Scan for the cell matching the given text and deliver its (x, y) coordinate at center. 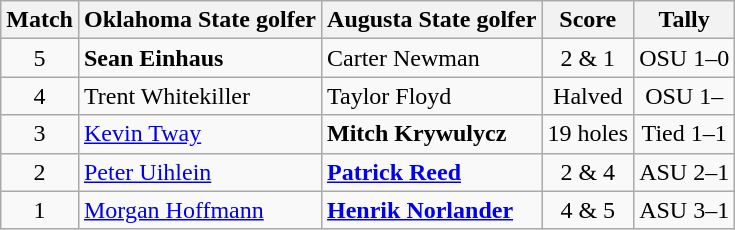
4 & 5 (588, 210)
Tied 1–1 (684, 134)
Sean Einhaus (200, 58)
4 (40, 96)
Henrik Norlander (432, 210)
Kevin Tway (200, 134)
Peter Uihlein (200, 172)
Score (588, 20)
OSU 1– (684, 96)
19 holes (588, 134)
1 (40, 210)
Trent Whitekiller (200, 96)
Mitch Krywulycz (432, 134)
Augusta State golfer (432, 20)
Carter Newman (432, 58)
5 (40, 58)
Tally (684, 20)
Oklahoma State golfer (200, 20)
2 & 4 (588, 172)
2 & 1 (588, 58)
Taylor Floyd (432, 96)
2 (40, 172)
3 (40, 134)
ASU 2–1 (684, 172)
Patrick Reed (432, 172)
ASU 3–1 (684, 210)
Halved (588, 96)
Match (40, 20)
Morgan Hoffmann (200, 210)
OSU 1–0 (684, 58)
